Search for the cell housing the specified text and yield its [X, Y] center coordinate. 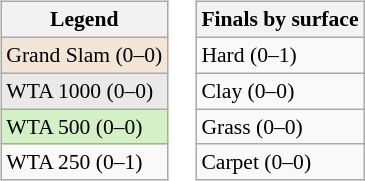
Clay (0–0) [280, 91]
Hard (0–1) [280, 55]
WTA 250 (0–1) [84, 162]
WTA 500 (0–0) [84, 127]
Grass (0–0) [280, 127]
WTA 1000 (0–0) [84, 91]
Legend [84, 20]
Carpet (0–0) [280, 162]
Grand Slam (0–0) [84, 55]
Finals by surface [280, 20]
